Capture the cell that displays the provided text and extract its (x, y) central coordinate. 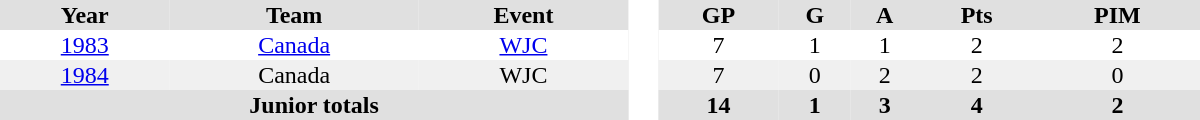
4 (976, 105)
Pts (976, 15)
A (885, 15)
G (815, 15)
Year (85, 15)
1983 (85, 45)
3 (885, 105)
1984 (85, 75)
Junior totals (314, 105)
Team (294, 15)
GP (718, 15)
PIM (1118, 15)
Event (524, 15)
14 (718, 105)
